Capture the cell that displays the provided text and extract its (X, Y) central coordinate. 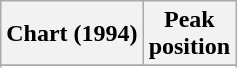
Chart (1994) (72, 34)
Peakposition (189, 34)
